Pinpoint the cell where the given text exists, returning its [x, y] midpoint coordinate. 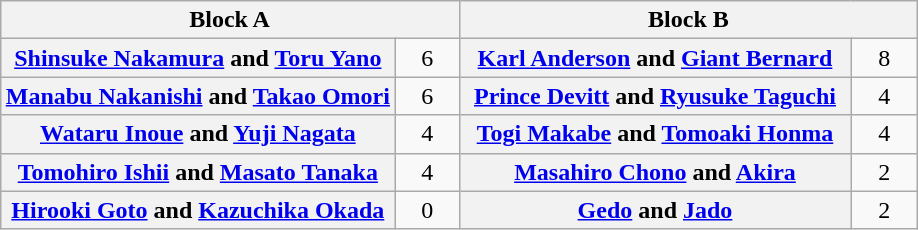
Gedo and Jado [655, 210]
Karl Anderson and Giant Bernard [655, 58]
Tomohiro Ishii and Masato Tanaka [198, 172]
Togi Makabe and Tomoaki Honma [655, 134]
Prince Devitt and Ryusuke Taguchi [655, 96]
Shinsuke Nakamura and Toru Yano [198, 58]
Masahiro Chono and Akira [655, 172]
Manabu Nakanishi and Takao Omori [198, 96]
Wataru Inoue and Yuji Nagata [198, 134]
Block B [688, 20]
Block A [230, 20]
0 [427, 210]
8 [884, 58]
Hirooki Goto and Kazuchika Okada [198, 210]
